Provide the (X, Y) coordinate of the cell's center where the given text is located.  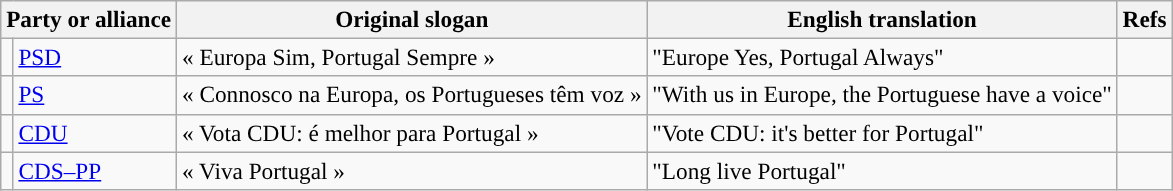
« Connosco na Europa, os Portugueses têm voz » (412, 95)
CDU (95, 133)
Party or alliance (89, 19)
CDS–PP (95, 170)
"Europe Yes, Portugal Always" (882, 57)
Refs (1144, 19)
"Long live Portugal" (882, 170)
PSD (95, 57)
PS (95, 95)
"With us in Europe, the Portuguese have a voice" (882, 95)
« Europa Sim, Portugal Sempre » (412, 57)
« Vota CDU: é melhor para Portugal » (412, 133)
« Viva Portugal » (412, 170)
"Vote CDU: it's better for Portugal" (882, 133)
English translation (882, 19)
Original slogan (412, 19)
